Find where the given text appears and provide that cell's center as (X, Y) coordinate. 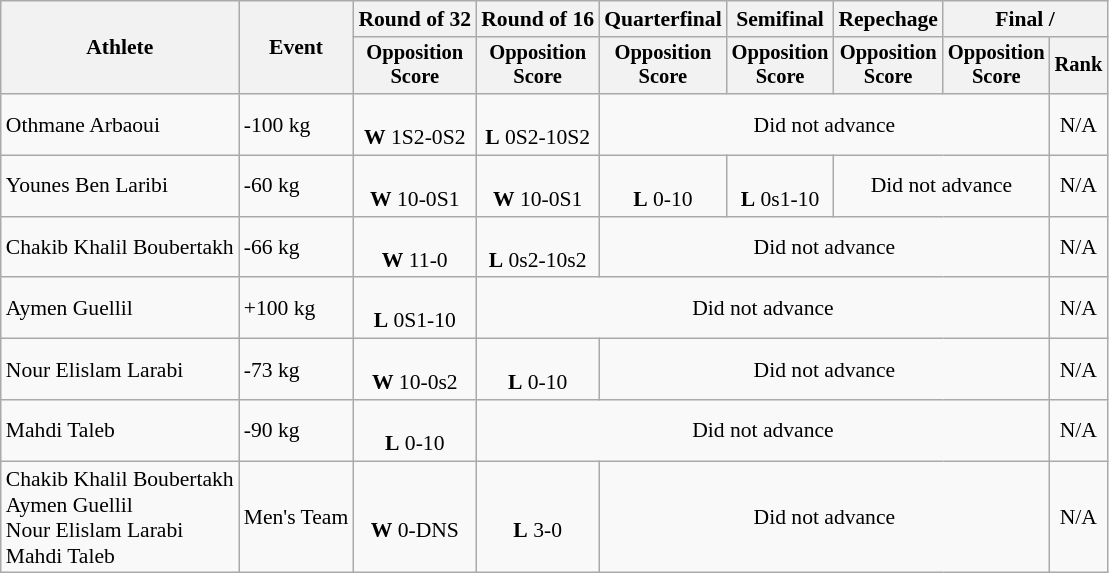
Semifinal (780, 19)
Younes Ben Laribi (120, 186)
-90 kg (296, 430)
W 10-0s2 (414, 370)
Nour Elislam Larabi (120, 370)
Aymen Guellil (120, 308)
-60 kg (296, 186)
L 3-0 (538, 517)
Othmane Arbaoui (120, 124)
Round of 32 (414, 19)
Round of 16 (538, 19)
Men's Team (296, 517)
L 0s1-10 (780, 186)
W 0-DNS (414, 517)
Chakib Khalil Boubertakh (120, 248)
+100 kg (296, 308)
L 0s2-10s2 (538, 248)
Mahdi Taleb (120, 430)
Rank (1079, 66)
Quarterfinal (663, 19)
-66 kg (296, 248)
L 0S1-10 (414, 308)
Final / (1025, 19)
Chakib Khalil BoubertakhAymen GuellilNour Elislam LarabiMahdi Taleb (120, 517)
Event (296, 48)
L 0S2-10S2 (538, 124)
Athlete (120, 48)
Repechage (888, 19)
W 11-0 (414, 248)
W 1S2-0S2 (414, 124)
-100 kg (296, 124)
-73 kg (296, 370)
